Scan for the cell matching the given text and deliver its (X, Y) coordinate at center. 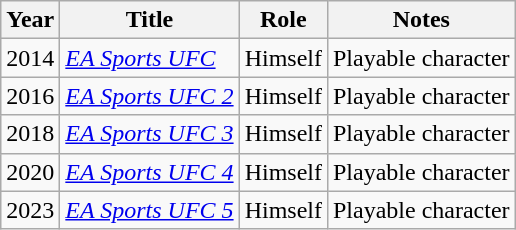
EA Sports UFC 2 (150, 96)
2020 (30, 172)
Title (150, 20)
2016 (30, 96)
EA Sports UFC 4 (150, 172)
EA Sports UFC 5 (150, 210)
EA Sports UFC (150, 58)
2023 (30, 210)
EA Sports UFC 3 (150, 134)
Notes (421, 20)
Role (283, 20)
Year (30, 20)
2018 (30, 134)
2014 (30, 58)
